Pinpoint the cell where the given text exists, returning its [x, y] midpoint coordinate. 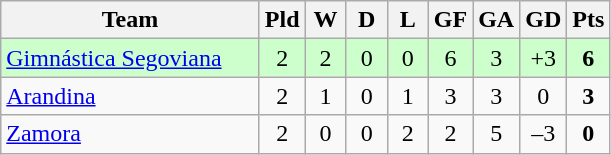
Pld [282, 20]
–3 [544, 134]
GF [450, 20]
L [408, 20]
Gimnástica Segoviana [130, 58]
Zamora [130, 134]
5 [496, 134]
W [326, 20]
Arandina [130, 96]
D [366, 20]
Pts [588, 20]
GD [544, 20]
+3 [544, 58]
GA [496, 20]
Team [130, 20]
